Search for the cell housing the specified text and yield its [x, y] center coordinate. 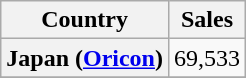
Country [85, 20]
Sales [206, 20]
69,533 [206, 58]
Japan (Oricon) [85, 58]
